Search for the cell housing the specified text and yield its [x, y] center coordinate. 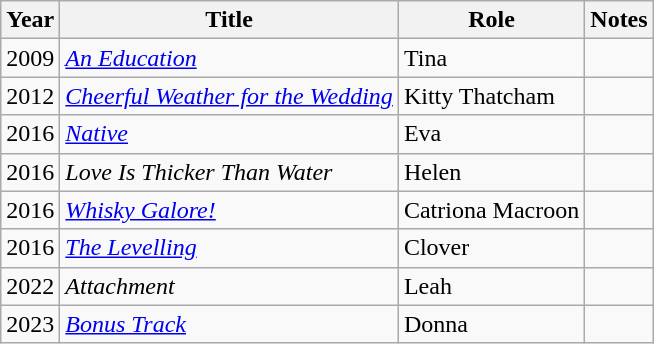
2022 [30, 286]
Catriona Macroon [491, 210]
Notes [619, 20]
Helen [491, 172]
Title [230, 20]
2009 [30, 58]
Leah [491, 286]
2012 [30, 96]
Whisky Galore! [230, 210]
Cheerful Weather for the Wedding [230, 96]
Year [30, 20]
An Education [230, 58]
Role [491, 20]
2023 [30, 324]
Kitty Thatcham [491, 96]
Clover [491, 248]
Native [230, 134]
Love Is Thicker Than Water [230, 172]
Tina [491, 58]
The Levelling [230, 248]
Eva [491, 134]
Attachment [230, 286]
Donna [491, 324]
Bonus Track [230, 324]
